Determine the [X, Y] coordinate at the center of the cell enclosing the given text.  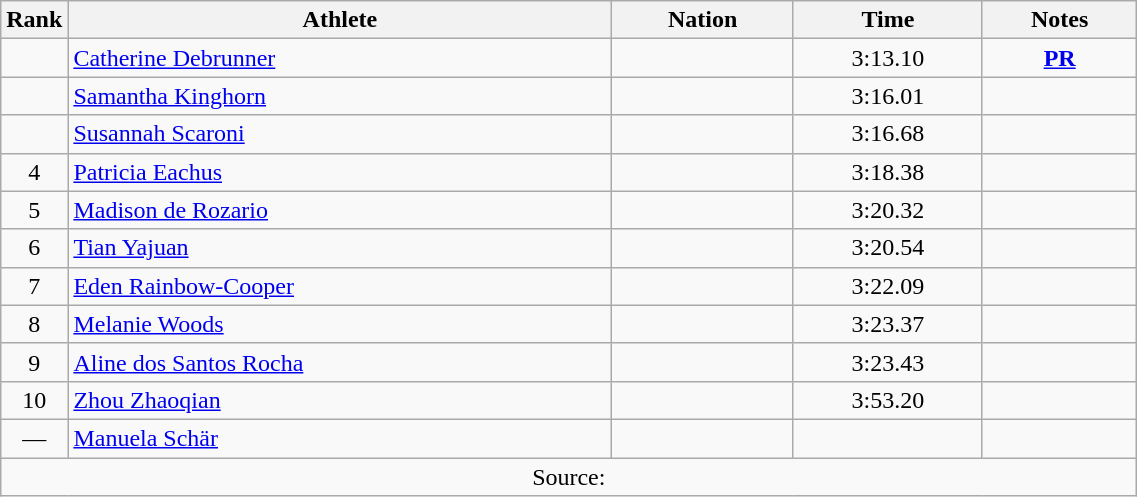
Aline dos Santos Rocha [340, 362]
Tian Yajuan [340, 248]
10 [34, 400]
Madison de Rozario [340, 210]
PR [1059, 58]
3:16.01 [888, 96]
3:13.10 [888, 58]
— [34, 438]
6 [34, 248]
3:20.54 [888, 248]
Catherine Debrunner [340, 58]
Rank [34, 20]
3:18.38 [888, 172]
Melanie Woods [340, 324]
5 [34, 210]
Susannah Scaroni [340, 134]
Notes [1059, 20]
Eden Rainbow-Cooper [340, 286]
Athlete [340, 20]
9 [34, 362]
Nation [703, 20]
Samantha Kinghorn [340, 96]
3:16.68 [888, 134]
3:22.09 [888, 286]
3:53.20 [888, 400]
Source: [569, 477]
3:23.37 [888, 324]
3:23.43 [888, 362]
8 [34, 324]
Time [888, 20]
3:20.32 [888, 210]
Manuela Schär [340, 438]
7 [34, 286]
4 [34, 172]
Zhou Zhaoqian [340, 400]
Patricia Eachus [340, 172]
